Detect which cell encompasses the target text, then output its (X, Y) center coordinate. 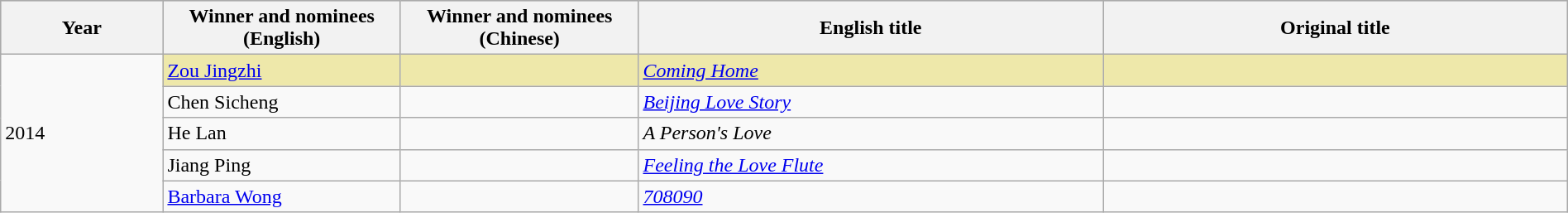
Year (82, 28)
English title (871, 28)
Zou Jingzhi (282, 70)
He Lan (282, 133)
2014 (82, 133)
708090 (871, 196)
Winner and nominees(English) (282, 28)
Barbara Wong (282, 196)
A Person's Love (871, 133)
Coming Home (871, 70)
Feeling the Love Flute (871, 165)
Beijing Love Story (871, 102)
Winner and nominees(Chinese) (519, 28)
Original title (1336, 28)
Chen Sicheng (282, 102)
Jiang Ping (282, 165)
